Provide the [x, y] coordinate of the cell's center where the given text is located.  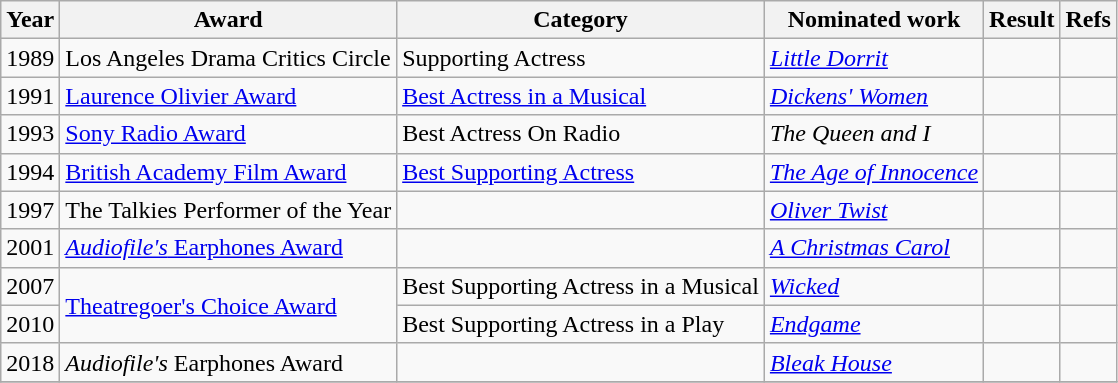
A Christmas Carol [874, 248]
Best Supporting Actress [581, 172]
Nominated work [874, 20]
British Academy Film Award [228, 172]
Award [228, 20]
1994 [30, 172]
Best Actress in a Musical [581, 96]
Category [581, 20]
2018 [30, 362]
Theatregoer's Choice Award [228, 305]
Laurence Olivier Award [228, 96]
Wicked [874, 286]
1989 [30, 58]
Best Actress On Radio [581, 134]
2001 [30, 248]
The Queen and I [874, 134]
Endgame [874, 324]
The Talkies Performer of the Year [228, 210]
Supporting Actress [581, 58]
Little Dorrit [874, 58]
1993 [30, 134]
Bleak House [874, 362]
Best Supporting Actress in a Musical [581, 286]
2007 [30, 286]
1997 [30, 210]
Dickens' Women [874, 96]
Best Supporting Actress in a Play [581, 324]
Los Angeles Drama Critics Circle [228, 58]
Oliver Twist [874, 210]
The Age of Innocence [874, 172]
1991 [30, 96]
2010 [30, 324]
Refs [1088, 20]
Sony Radio Award [228, 134]
Year [30, 20]
Result [1022, 20]
